Extract the (X, Y) coordinate from the center of the cell holding the provided text.  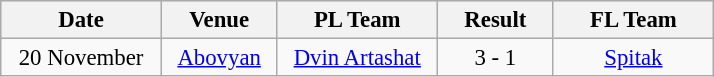
Spitak (634, 58)
Abovyan (219, 58)
Venue (219, 20)
FL Team (634, 20)
Date (82, 20)
3 - 1 (496, 58)
PL Team (358, 20)
Dvin Artashat (358, 58)
20 November (82, 58)
Result (496, 20)
